Detect which cell encompasses the target text, then output its (X, Y) center coordinate. 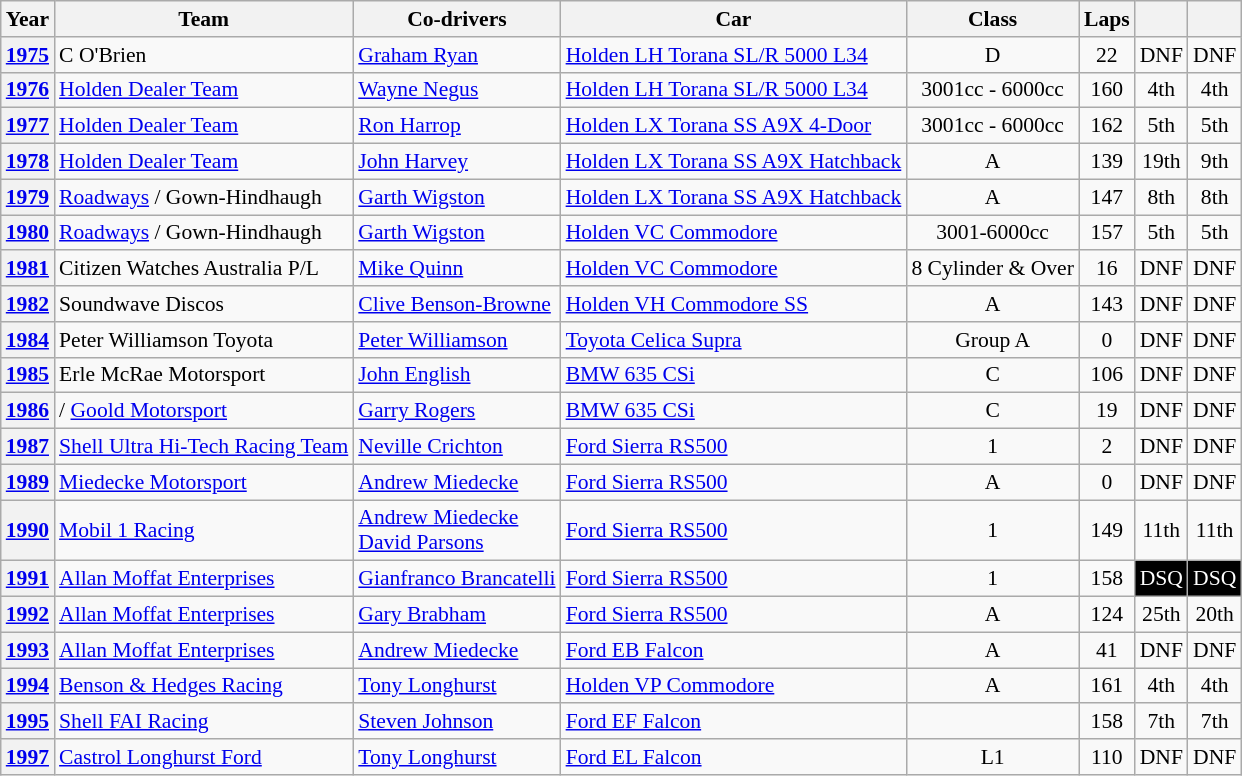
Toyota Celica Supra (734, 340)
Year (28, 19)
139 (1107, 162)
1976 (28, 90)
Holden VP Commodore (734, 686)
1985 (28, 375)
Holden VH Commodore SS (734, 304)
1982 (28, 304)
8 Cylinder & Over (992, 269)
Erle McRae Motorsport (204, 375)
Citizen Watches Australia P/L (204, 269)
Car (734, 19)
1995 (28, 722)
149 (1107, 530)
1979 (28, 197)
Garry Rogers (456, 411)
Ford EL Falcon (734, 757)
3001-6000cc (992, 233)
Clive Benson-Browne (456, 304)
Neville Crichton (456, 447)
Ford EB Falcon (734, 650)
124 (1107, 615)
Mike Quinn (456, 269)
Peter Williamson Toyota (204, 340)
Shell FAI Racing (204, 722)
Andrew Miedecke David Parsons (456, 530)
1994 (28, 686)
Ron Harrop (456, 126)
Shell Ultra Hi-Tech Racing Team (204, 447)
1975 (28, 55)
Castrol Longhurst Ford (204, 757)
John English (456, 375)
Laps (1107, 19)
Class (992, 19)
Team (204, 19)
1986 (28, 411)
106 (1107, 375)
Soundwave Discos (204, 304)
C O'Brien (204, 55)
1992 (28, 615)
Peter Williamson (456, 340)
Wayne Negus (456, 90)
1984 (28, 340)
20th (1214, 615)
147 (1107, 197)
Group A (992, 340)
Steven Johnson (456, 722)
Co-drivers (456, 19)
L1 (992, 757)
Gianfranco Brancatelli (456, 579)
Mobil 1 Racing (204, 530)
Ford EF Falcon (734, 722)
16 (1107, 269)
John Harvey (456, 162)
22 (1107, 55)
1993 (28, 650)
25th (1162, 615)
1980 (28, 233)
19th (1162, 162)
1990 (28, 530)
157 (1107, 233)
1977 (28, 126)
D (992, 55)
110 (1107, 757)
2 (1107, 447)
143 (1107, 304)
1978 (28, 162)
41 (1107, 650)
162 (1107, 126)
Gary Brabham (456, 615)
1981 (28, 269)
1991 (28, 579)
19 (1107, 411)
1987 (28, 447)
160 (1107, 90)
1989 (28, 482)
Graham Ryan (456, 55)
1997 (28, 757)
Holden LX Torana SS A9X 4-Door (734, 126)
9th (1214, 162)
161 (1107, 686)
Miedecke Motorsport (204, 482)
/ Goold Motorsport (204, 411)
Benson & Hedges Racing (204, 686)
